Locate the cell with the specified text and output its (x, y) center coordinate. 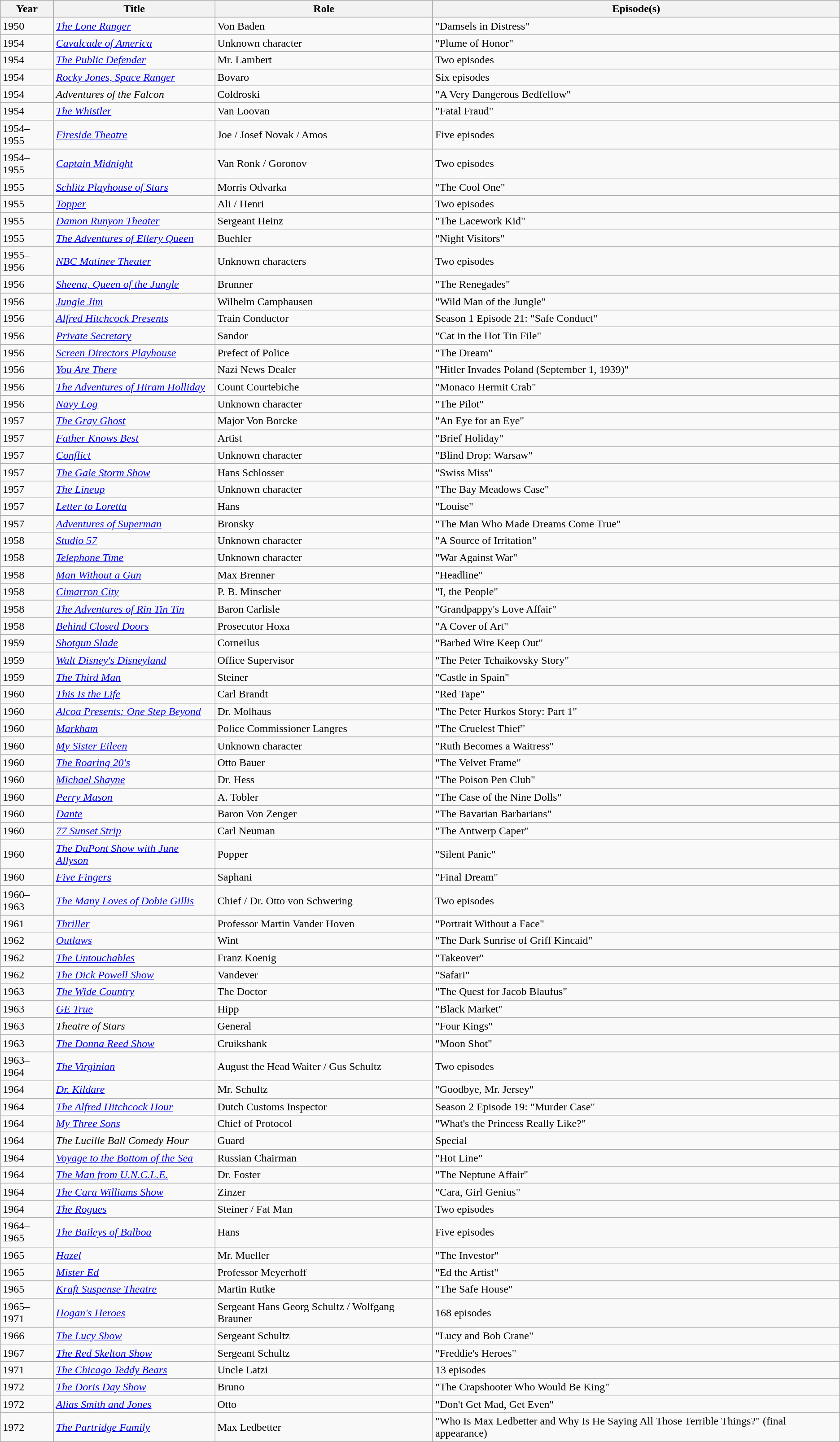
Mister Ed (134, 1272)
"I, the People" (636, 592)
1960–1963 (27, 900)
Voyage to the Bottom of the Sea (134, 1158)
"Red Tape" (636, 694)
The Alfred Hitchcock Hour (134, 1106)
The Third Man (134, 677)
Walt Disney's Disneyland (134, 660)
Joe / Josef Novak / Amos (324, 135)
Bovaro (324, 77)
Shotgun Slade (134, 643)
"A Source of Irritation" (636, 541)
The Gale Storm Show (134, 472)
You Are There (134, 370)
Max Brenner (324, 575)
"The Peter Hurkos Story: Part 1" (636, 711)
My Sister Eileen (134, 745)
NBC Matinee Theater (134, 261)
"Don't Get Mad, Get Even" (636, 1404)
1971 (27, 1370)
Episode(s) (636, 9)
Year (27, 9)
"The Quest for Jacob Blaufus" (636, 992)
The Many Loves of Dobie Gillis (134, 900)
Cruikshank (324, 1043)
Morris Odvarka (324, 187)
The Lone Ranger (134, 26)
The Chicago Teddy Bears (134, 1370)
Dante (134, 814)
Jungle Jim (134, 302)
The Rogues (134, 1209)
Cavalcade of America (134, 43)
"An Eye for an Eye" (636, 421)
Police Commissioner Langres (324, 728)
Carl Brandt (324, 694)
Outlaws (134, 941)
Baron Carlisle (324, 609)
Coldroski (324, 94)
Sandor (324, 336)
"Headline" (636, 575)
Sheena, Queen of the Jungle (134, 285)
Alfred Hitchcock Presents (134, 319)
Van Ronk / Goronov (324, 163)
Franz Koenig (324, 958)
The Roaring 20's (134, 763)
The Untouchables (134, 958)
The DuPont Show with June Allyson (134, 855)
Hogan's Heroes (134, 1312)
"Four Kings" (636, 1026)
Dr. Foster (324, 1175)
The Lucy Show (134, 1336)
"The Case of the Nine Dolls" (636, 797)
"What's the Princess Really Like?" (636, 1124)
Schlitz Playhouse of Stars (134, 187)
Guard (324, 1141)
"The Investor" (636, 1255)
"The Cruelest Thief" (636, 728)
"Hot Line" (636, 1158)
1966 (27, 1336)
"Grandpappy's Love Affair" (636, 609)
"A Very Dangerous Bedfellow" (636, 94)
Conflict (134, 455)
Professor Meyerhoff (324, 1272)
Major Von Borcke (324, 421)
The Adventures of Rin Tin Tin (134, 609)
Mr. Schultz (324, 1089)
P. B. Minscher (324, 592)
Hans Schlosser (324, 472)
Wilhelm Camphausen (324, 302)
Popper (324, 855)
Telephone Time (134, 558)
"The Peter Tchaikovsky Story" (636, 660)
Man Without a Gun (134, 575)
"Blind Drop: Warsaw" (636, 455)
"Takeover" (636, 958)
Buehler (324, 238)
Saphani (324, 877)
Markham (134, 728)
"The Bay Meadows Case" (636, 489)
"Brief Holiday" (636, 438)
"Ruth Becomes a Waitress" (636, 745)
The Adventures of Hiram Holliday (134, 387)
1965–1971 (27, 1312)
"The Poison Pen Club" (636, 780)
"The Renegades" (636, 285)
Cimarron City (134, 592)
Season 1 Episode 21: "Safe Conduct" (636, 319)
Corneilus (324, 643)
1964–1965 (27, 1232)
Professor Martin Vander Hoven (324, 924)
"Cat in the Hot Tin File" (636, 336)
"Castle in Spain" (636, 677)
1967 (27, 1353)
"Black Market" (636, 1009)
Alias Smith and Jones (134, 1404)
Navy Log (134, 404)
Bronsky (324, 524)
"The Cool One" (636, 187)
Max Ledbetter (324, 1427)
Dr. Hess (324, 780)
"Freddie's Heroes" (636, 1353)
My Three Sons (134, 1124)
Behind Closed Doors (134, 626)
The Doctor (324, 992)
Artist (324, 438)
Fireside Theatre (134, 135)
Russian Chairman (324, 1158)
"The Safe House" (636, 1289)
Dr. Molhaus (324, 711)
Thriller (134, 924)
"The Bavarian Barbarians" (636, 814)
1955–1956 (27, 261)
"The Man Who Made Dreams Come True" (636, 524)
Prefect of Police (324, 353)
Baron Von Zenger (324, 814)
Office Supervisor (324, 660)
"Cara, Girl Genius" (636, 1192)
"Moon Shot" (636, 1043)
"Wild Man of the Jungle" (636, 302)
Hipp (324, 1009)
"Portrait Without a Face" (636, 924)
Damon Runyon Theater (134, 221)
Chief of Protocol (324, 1124)
"Final Dream" (636, 877)
The Public Defender (134, 60)
Mr. Mueller (324, 1255)
Hazel (134, 1255)
Chief / Dr. Otto von Schwering (324, 900)
Wint (324, 941)
The Partridge Family (134, 1427)
A. Tobler (324, 797)
Captain Midnight (134, 163)
Van Loovan (324, 111)
General (324, 1026)
The Gray Ghost (134, 421)
"The Velvet Frame" (636, 763)
1950 (27, 26)
Special (636, 1141)
Dr. Kildare (134, 1089)
Letter to Loretta (134, 506)
"Who Is Max Ledbetter and Why Is He Saying All Those Terrible Things?" (final appearance) (636, 1427)
Studio 57 (134, 541)
"A Cover of Art" (636, 626)
Zinzer (324, 1192)
"The Dream" (636, 353)
"Goodbye, Mr. Jersey" (636, 1089)
Mr. Lambert (324, 60)
Nazi News Dealer (324, 370)
Private Secretary (134, 336)
Von Baden (324, 26)
1961 (27, 924)
The Adventures of Ellery Queen (134, 238)
"Safari" (636, 975)
Otto Bauer (324, 763)
"Plume of Honor" (636, 43)
"The Lacework Kid" (636, 221)
"Silent Panic" (636, 855)
The Lineup (134, 489)
"The Pilot" (636, 404)
Five Fingers (134, 877)
Six episodes (636, 77)
Otto (324, 1404)
"Ed the Artist" (636, 1272)
Perry Mason (134, 797)
Count Courtebiche (324, 387)
"Damsels in Distress" (636, 26)
Kraft Suspense Theatre (134, 1289)
August the Head Waiter / Gus Schultz (324, 1066)
"War Against War" (636, 558)
Vandever (324, 975)
"Monaco Hermit Crab" (636, 387)
Uncle Latzi (324, 1370)
"Lucy and Bob Crane" (636, 1336)
Sergeant Hans Georg Schultz / Wolfgang Brauner (324, 1312)
"Hitler Invades Poland (September 1, 1939)" (636, 370)
This Is the Life (134, 694)
Unknown characters (324, 261)
The Lucille Ball Comedy Hour (134, 1141)
The Doris Day Show (134, 1387)
Title (134, 9)
Prosecutor Hoxa (324, 626)
168 episodes (636, 1312)
The Man from U.N.C.L.E. (134, 1175)
The Red Skelton Show (134, 1353)
"Barbed Wire Keep Out" (636, 643)
"The Dark Sunrise of Griff Kincaid" (636, 941)
Rocky Jones, Space Ranger (134, 77)
The Donna Reed Show (134, 1043)
"Fatal Fraud" (636, 111)
The Baileys of Balboa (134, 1232)
The Whistler (134, 111)
Carl Neuman (324, 831)
"The Neptune Affair" (636, 1175)
The Virginian (134, 1066)
Ali / Henri (324, 204)
Martin Rutke (324, 1289)
Steiner / Fat Man (324, 1209)
Father Knows Best (134, 438)
The Cara Williams Show (134, 1192)
Adventures of Superman (134, 524)
Brunner (324, 285)
Role (324, 9)
1963–1964 (27, 1066)
The Wide Country (134, 992)
Dutch Customs Inspector (324, 1106)
Bruno (324, 1387)
Season 2 Episode 19: "Murder Case" (636, 1106)
77 Sunset Strip (134, 831)
"Night Visitors" (636, 238)
"The Crapshooter Who Would Be King" (636, 1387)
Screen Directors Playhouse (134, 353)
"Swiss Miss" (636, 472)
Steiner (324, 677)
Adventures of the Falcon (134, 94)
Theatre of Stars (134, 1026)
Train Conductor (324, 319)
"The Antwerp Caper" (636, 831)
Alcoa Presents: One Step Beyond (134, 711)
13 episodes (636, 1370)
Sergeant Heinz (324, 221)
Topper (134, 204)
GE True (134, 1009)
Michael Shayne (134, 780)
"Louise" (636, 506)
The Dick Powell Show (134, 975)
